Output the [x, y] coordinate of the center of the cell containing the given text.  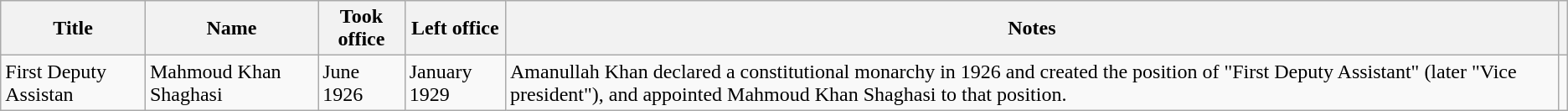
First Deputy Assistan [74, 82]
Mahmoud Khan Shaghasi [231, 82]
Took office [362, 29]
Name [231, 29]
January 1929 [455, 82]
Notes [1032, 29]
Title [74, 29]
Left office [455, 29]
June 1926 [362, 82]
